Output the (x, y) coordinate of the center of the cell containing the given text.  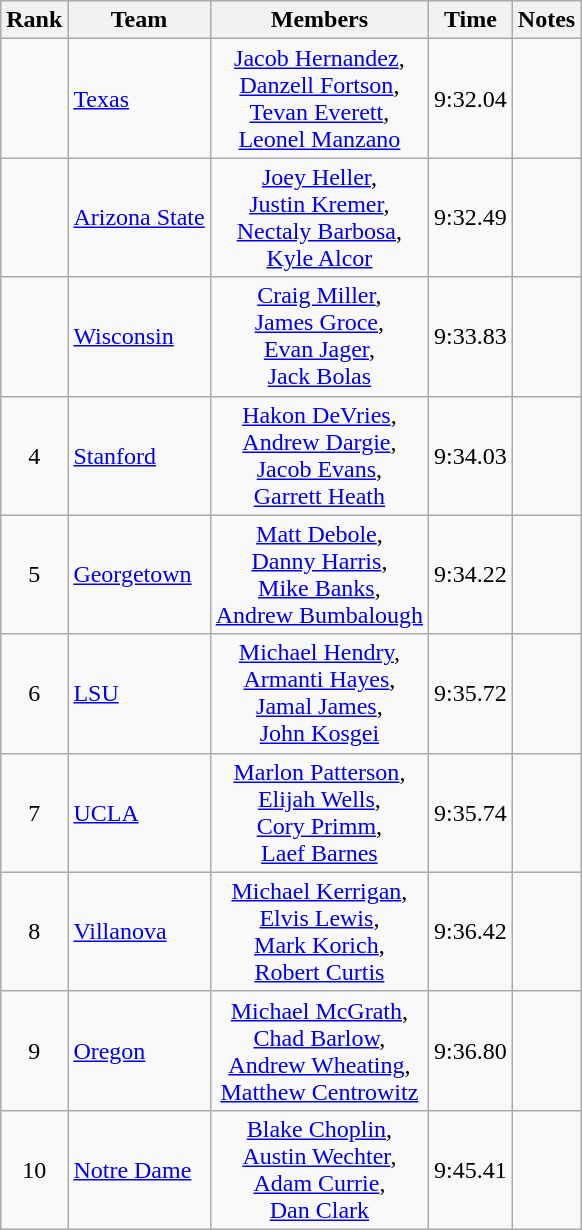
Craig Miller,James Groce,Evan Jager,Jack Bolas (319, 336)
Texas (139, 98)
9:36.80 (471, 1050)
Oregon (139, 1050)
Rank (34, 20)
Blake Choplin,Austin Wechter,Adam Currie,Dan Clark (319, 1170)
Michael McGrath,Chad Barlow,Andrew Wheating,Matthew Centrowitz (319, 1050)
9:45.41 (471, 1170)
Michael Hendry,Armanti Hayes,Jamal James,John Kosgei (319, 694)
Hakon DeVries,Andrew Dargie,Jacob Evans,Garrett Heath (319, 456)
9:34.03 (471, 456)
Villanova (139, 932)
Marlon Patterson,Elijah Wells,Cory Primm,Laef Barnes (319, 812)
Jacob Hernandez,Danzell Fortson,Tevan Everett,Leonel Manzano (319, 98)
Georgetown (139, 574)
LSU (139, 694)
Members (319, 20)
8 (34, 932)
Wisconsin (139, 336)
Arizona State (139, 218)
Notre Dame (139, 1170)
Joey Heller,Justin Kremer,Nectaly Barbosa,Kyle Alcor (319, 218)
UCLA (139, 812)
6 (34, 694)
Team (139, 20)
Time (471, 20)
Stanford (139, 456)
9:34.22 (471, 574)
Michael Kerrigan,Elvis Lewis,Mark Korich,Robert Curtis (319, 932)
5 (34, 574)
9:33.83 (471, 336)
Notes (546, 20)
4 (34, 456)
7 (34, 812)
9:32.49 (471, 218)
9:35.72 (471, 694)
9 (34, 1050)
Matt Debole,Danny Harris,Mike Banks,Andrew Bumbalough (319, 574)
9:36.42 (471, 932)
10 (34, 1170)
9:35.74 (471, 812)
9:32.04 (471, 98)
